Extract the [x, y] coordinate from the center of the cell holding the provided text.  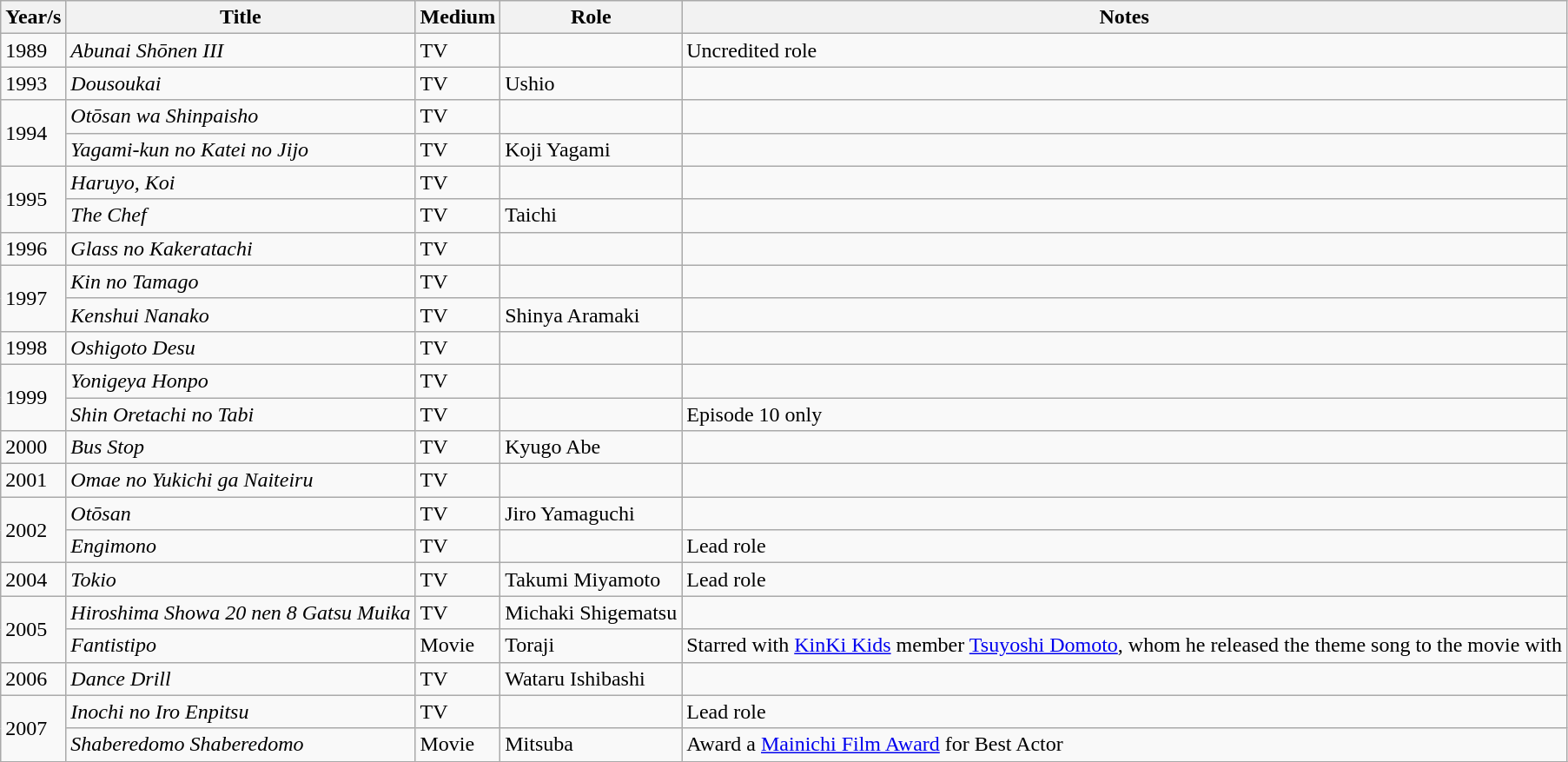
Abunai Shōnen III [241, 50]
Shaberedomo Shaberedomo [241, 745]
Fantistipo [241, 646]
2007 [33, 728]
Role [591, 17]
Shinya Aramaki [591, 315]
Koji Yagami [591, 149]
Yagami-kun no Katei no Jijo [241, 149]
Haruyo, Koi [241, 182]
Tokio [241, 580]
1995 [33, 199]
Yonigeya Honpo [241, 381]
Medium [458, 17]
1999 [33, 397]
Uncredited role [1124, 50]
Episode 10 only [1124, 414]
Ushio [591, 83]
2004 [33, 580]
Mitsuba [591, 745]
Shin Oretachi no Tabi [241, 414]
1994 [33, 133]
Glass no Kakeratachi [241, 248]
1993 [33, 83]
The Chef [241, 215]
1989 [33, 50]
1998 [33, 348]
Starred with KinKi Kids member Tsuyoshi Domoto, whom he released the theme song to the movie with [1124, 646]
2006 [33, 679]
2002 [33, 530]
Dousoukai [241, 83]
Hiroshima Showa 20 nen 8 Gatsu Muika [241, 613]
Oshigoto Desu [241, 348]
Toraji [591, 646]
Wataru Ishibashi [591, 679]
Dance Drill [241, 679]
1996 [33, 248]
Takumi Miyamoto [591, 580]
Award a Mainichi Film Award for Best Actor [1124, 745]
Otōsan wa Shinpaisho [241, 116]
Kin no Tamago [241, 282]
Notes [1124, 17]
1997 [33, 298]
2005 [33, 629]
Inochi no Iro Enpitsu [241, 712]
Jiro Yamaguchi [591, 514]
2000 [33, 447]
Michaki Shigematsu [591, 613]
Bus Stop [241, 447]
2001 [33, 480]
Year/s [33, 17]
Omae no Yukichi ga Naiteiru [241, 480]
Otōsan [241, 514]
Kenshui Nanako [241, 315]
Engimono [241, 547]
Title [241, 17]
Kyugo Abe [591, 447]
Taichi [591, 215]
